Return the [x, y] coordinate for the center point of the cell that contains the specified text.  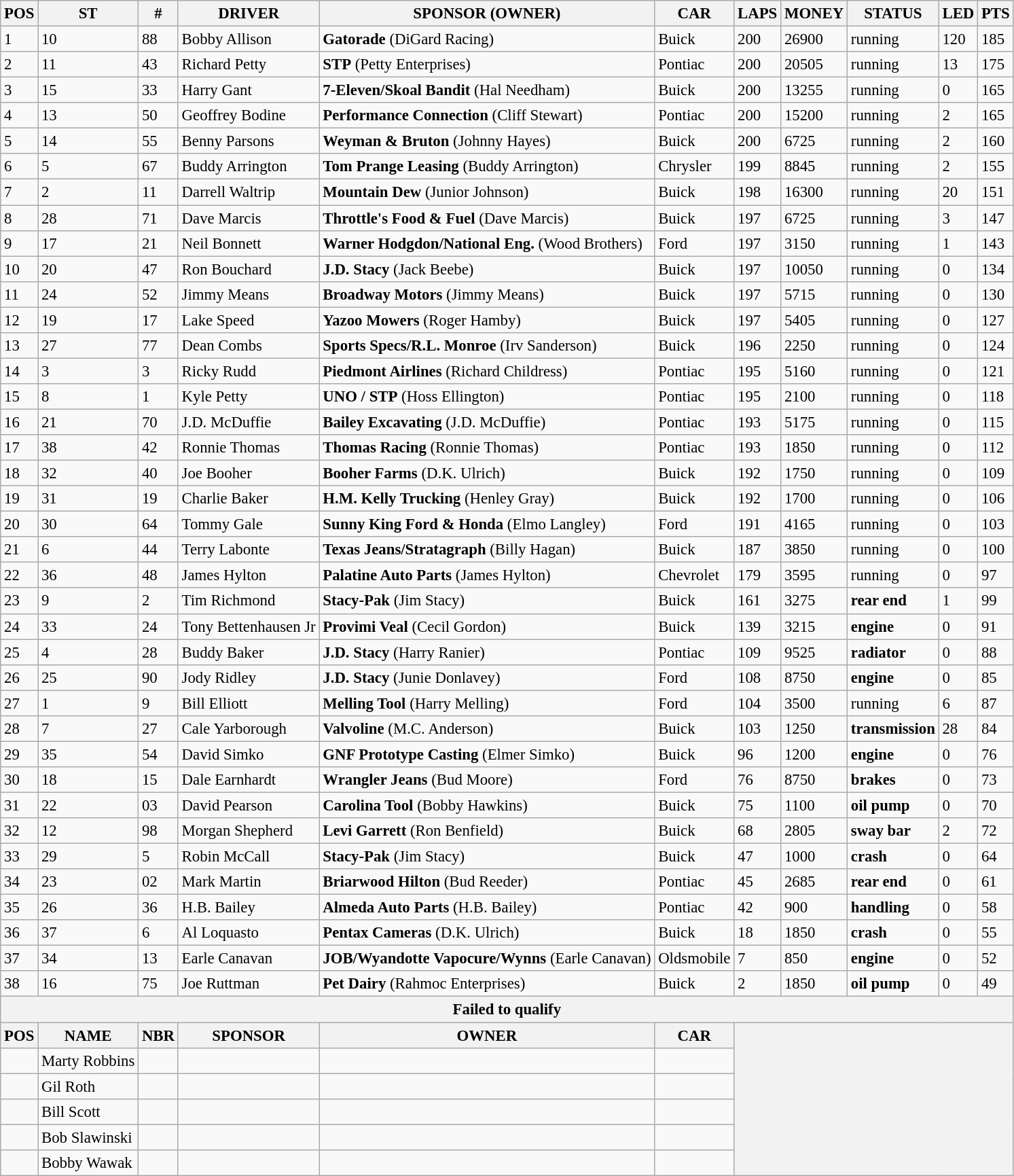
Carolina Tool (Bobby Hawkins) [487, 805]
10050 [814, 269]
196 [758, 346]
Almeda Auto Parts (H.B. Bailey) [487, 908]
Pet Dairy (Rahmoc Enterprises) [487, 984]
67 [159, 166]
3595 [814, 575]
5160 [814, 371]
GNF Prototype Casting (Elmer Simko) [487, 754]
5175 [814, 422]
MONEY [814, 14]
Tommy Gale [249, 524]
OWNER [487, 1035]
Harry Gant [249, 90]
sway bar [894, 831]
44 [159, 550]
151 [996, 192]
transmission [894, 729]
STP (Petty Enterprises) [487, 65]
7-Eleven/Skoal Bandit (Hal Needham) [487, 90]
3150 [814, 243]
Dale Earnhardt [249, 780]
handling [894, 908]
Mark Martin [249, 882]
Levi Garrett (Ron Benfield) [487, 831]
J.D. Stacy (Harry Ranier) [487, 652]
2685 [814, 882]
3215 [814, 626]
Terry Labonte [249, 550]
198 [758, 192]
58 [996, 908]
68 [758, 831]
104 [758, 703]
Gil Roth [88, 1086]
Dean Combs [249, 346]
Provimi Veal (Cecil Gordon) [487, 626]
3275 [814, 601]
Throttle's Food & Fuel (Dave Marcis) [487, 218]
Valvoline (M.C. Anderson) [487, 729]
161 [758, 601]
Marty Robbins [88, 1061]
UNO / STP (Hoss Ellington) [487, 397]
100 [996, 550]
1700 [814, 499]
8845 [814, 166]
Darrell Waltrip [249, 192]
850 [814, 959]
STATUS [894, 14]
Buddy Baker [249, 652]
Morgan Shepherd [249, 831]
Sunny King Ford & Honda (Elmo Langley) [487, 524]
Sports Specs/R.L. Monroe (Irv Sanderson) [487, 346]
120 [958, 39]
Ricky Rudd [249, 371]
16300 [814, 192]
DRIVER [249, 14]
Dave Marcis [249, 218]
Booher Farms (D.K. Ulrich) [487, 474]
40 [159, 474]
Tim Richmond [249, 601]
45 [758, 882]
Yazoo Mowers (Roger Hamby) [487, 320]
Thomas Racing (Ronnie Thomas) [487, 448]
Kyle Petty [249, 397]
155 [996, 166]
147 [996, 218]
Joe Booher [249, 474]
5715 [814, 294]
Briarwood Hilton (Bud Reeder) [487, 882]
48 [159, 575]
Al Loquasto [249, 933]
72 [996, 831]
87 [996, 703]
175 [996, 65]
Bobby Wawak [88, 1163]
20505 [814, 65]
121 [996, 371]
Chrysler [694, 166]
Buddy Arrington [249, 166]
J.D. Stacy (Jack Beebe) [487, 269]
LAPS [758, 14]
1000 [814, 857]
Robin McCall [249, 857]
91 [996, 626]
139 [758, 626]
2250 [814, 346]
radiator [894, 652]
Chevrolet [694, 575]
Jimmy Means [249, 294]
Tom Prange Leasing (Buddy Arrington) [487, 166]
4165 [814, 524]
Palatine Auto Parts (James Hylton) [487, 575]
61 [996, 882]
9525 [814, 652]
Lake Speed [249, 320]
2805 [814, 831]
Ron Bouchard [249, 269]
Jody Ridley [249, 677]
SPONSOR [249, 1035]
Tony Bettenhausen Jr [249, 626]
112 [996, 448]
199 [758, 166]
73 [996, 780]
Oldsmobile [694, 959]
1100 [814, 805]
Piedmont Airlines (Richard Childress) [487, 371]
Pentax Cameras (D.K. Ulrich) [487, 933]
H.B. Bailey [249, 908]
127 [996, 320]
115 [996, 422]
96 [758, 754]
160 [996, 141]
Bob Slawinski [88, 1137]
J.D. Stacy (Junie Donlavey) [487, 677]
Warner Hodgdon/National Eng. (Wood Brothers) [487, 243]
SPONSOR (OWNER) [487, 14]
# [159, 14]
Performance Connection (Cliff Stewart) [487, 115]
JOB/Wyandotte Vapocure/Wynns (Earle Canavan) [487, 959]
Texas Jeans/Stratagraph (Billy Hagan) [487, 550]
124 [996, 346]
84 [996, 729]
134 [996, 269]
Broadway Motors (Jimmy Means) [487, 294]
02 [159, 882]
130 [996, 294]
108 [758, 677]
15200 [814, 115]
Weyman & Bruton (Johnny Hayes) [487, 141]
99 [996, 601]
185 [996, 39]
Bill Scott [88, 1111]
Wrangler Jeans (Bud Moore) [487, 780]
191 [758, 524]
Failed to qualify [507, 1010]
50 [159, 115]
900 [814, 908]
13255 [814, 90]
26900 [814, 39]
71 [159, 218]
Ronnie Thomas [249, 448]
NBR [159, 1035]
5405 [814, 320]
1750 [814, 474]
2100 [814, 397]
85 [996, 677]
Bailey Excavating (J.D. McDuffie) [487, 422]
Richard Petty [249, 65]
David Simko [249, 754]
97 [996, 575]
Gatorade (DiGard Racing) [487, 39]
90 [159, 677]
Geoffrey Bodine [249, 115]
Bobby Allison [249, 39]
James Hylton [249, 575]
03 [159, 805]
98 [159, 831]
3500 [814, 703]
LED [958, 14]
Bill Elliott [249, 703]
3850 [814, 550]
Cale Yarborough [249, 729]
NAME [88, 1035]
106 [996, 499]
J.D. McDuffie [249, 422]
187 [758, 550]
Earle Canavan [249, 959]
PTS [996, 14]
Melling Tool (Harry Melling) [487, 703]
H.M. Kelly Trucking (Henley Gray) [487, 499]
118 [996, 397]
143 [996, 243]
Joe Ruttman [249, 984]
77 [159, 346]
1200 [814, 754]
Charlie Baker [249, 499]
43 [159, 65]
Mountain Dew (Junior Johnson) [487, 192]
179 [758, 575]
Benny Parsons [249, 141]
Neil Bonnett [249, 243]
49 [996, 984]
ST [88, 14]
David Pearson [249, 805]
brakes [894, 780]
1250 [814, 729]
54 [159, 754]
